Output the [x, y] coordinate of the center of the cell containing the given text.  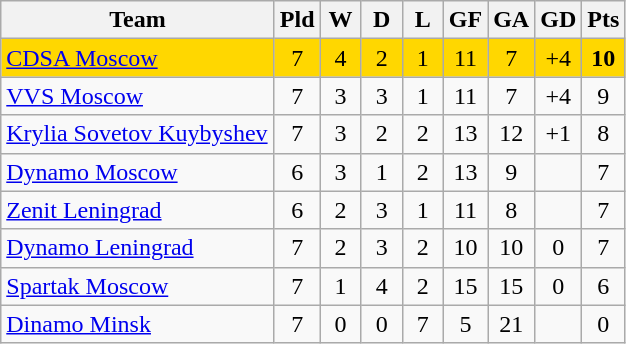
GD [558, 20]
D [382, 20]
W [340, 20]
GA [512, 20]
12 [512, 134]
Team [138, 20]
Pld [297, 20]
Pts [604, 20]
L [422, 20]
5 [465, 324]
GF [465, 20]
Dynamo Leningrad [138, 248]
+1 [558, 134]
Dinamo Minsk [138, 324]
Krylia Sovetov Kuybyshev [138, 134]
Dynamo Moscow [138, 172]
CDSA Moscow [138, 58]
Zenit Leningrad [138, 210]
21 [512, 324]
VVS Moscow [138, 96]
Spartak Moscow [138, 286]
